Return [x, y] of the center of cell containing provided text 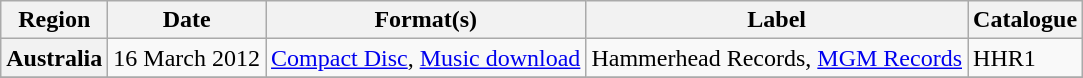
Format(s) [426, 20]
Region [54, 20]
Date [187, 20]
HHR1 [1026, 58]
Hammerhead Records, MGM Records [777, 58]
Catalogue [1026, 20]
Label [777, 20]
Compact Disc, Music download [426, 58]
16 March 2012 [187, 58]
Australia [54, 58]
